Scan for the cell matching the given text and deliver its [x, y] coordinate at center. 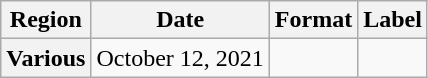
Date [180, 20]
Various [46, 58]
October 12, 2021 [180, 58]
Format [313, 20]
Label [393, 20]
Region [46, 20]
